Extract the [x, y] coordinate from the center of the cell holding the provided text.  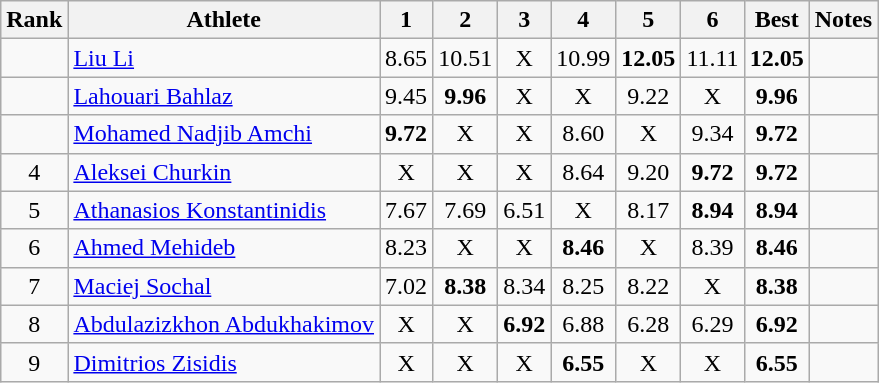
Ahmed Mehideb [224, 248]
8.34 [524, 286]
8.65 [406, 58]
8 [34, 324]
9.22 [648, 96]
Athlete [224, 20]
6.51 [524, 210]
7 [34, 286]
Liu Li [224, 58]
Mohamed Nadjib Amchi [224, 134]
Rank [34, 20]
Athanasios Konstantinidis [224, 210]
9 [34, 362]
Abdulazizkhon Abdukhakimov [224, 324]
8.60 [584, 134]
8.17 [648, 210]
Maciej Sochal [224, 286]
8.23 [406, 248]
11.11 [712, 58]
1 [406, 20]
8.64 [584, 172]
7.69 [466, 210]
8.22 [648, 286]
3 [524, 20]
9.34 [712, 134]
Aleksei Churkin [224, 172]
9.20 [648, 172]
7.02 [406, 286]
6.88 [584, 324]
7.67 [406, 210]
6.28 [648, 324]
Lahouari Bahlaz [224, 96]
10.51 [466, 58]
Best [776, 20]
8.25 [584, 286]
9.45 [406, 96]
2 [466, 20]
Dimitrios Zisidis [224, 362]
8.39 [712, 248]
10.99 [584, 58]
6.29 [712, 324]
Notes [843, 20]
